Determine the (X, Y) coordinate at the center of the cell enclosing the given text.  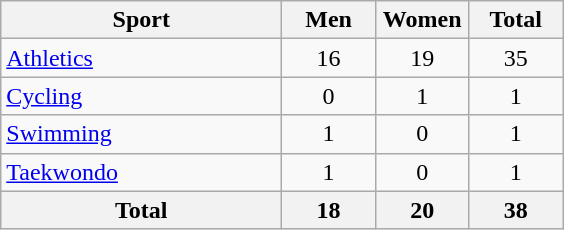
Women (422, 20)
38 (516, 210)
Athletics (142, 58)
19 (422, 58)
18 (329, 210)
35 (516, 58)
16 (329, 58)
Sport (142, 20)
20 (422, 210)
Cycling (142, 96)
Men (329, 20)
Swimming (142, 134)
Taekwondo (142, 172)
